Scan for the cell matching the given text and deliver its (X, Y) coordinate at center. 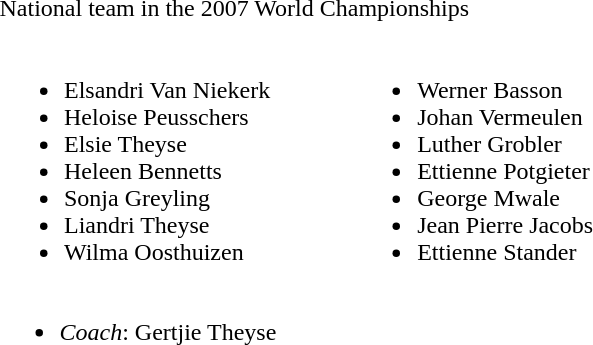
Elsandri Van NiekerkHeloise PeusschersElsie TheyseHeleen BennettsSonja GreylingLiandri TheyseWilma Oosthuizen (136, 158)
